From the cell containing the given text, extract its center point as (X, Y) coordinate. 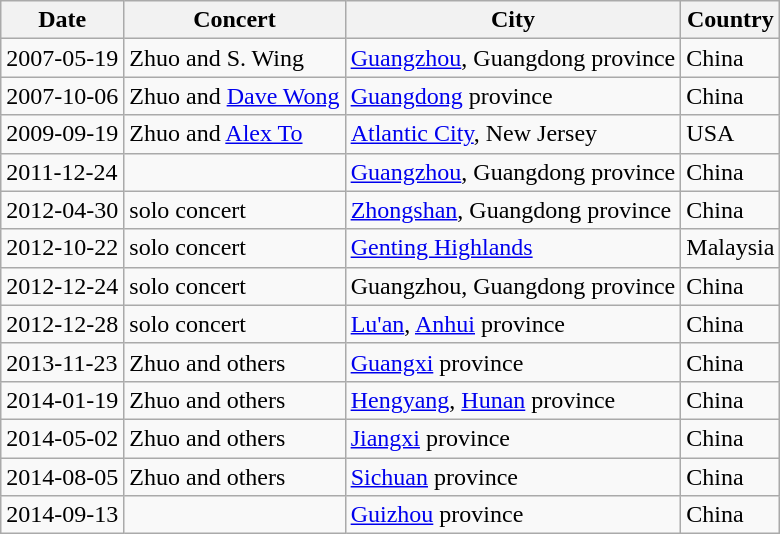
Genting Highlands (513, 248)
Sichuan province (513, 477)
2014-09-13 (62, 515)
2012-04-30 (62, 210)
City (513, 20)
Jiangxi province (513, 438)
Date (62, 20)
Hengyang, Hunan province (513, 400)
2014-08-05 (62, 477)
2009-09-19 (62, 134)
Zhuo and S. Wing (234, 58)
Guangxi province (513, 362)
Zhuo and Alex To (234, 134)
2013-11-23 (62, 362)
Malaysia (730, 248)
2012-10-22 (62, 248)
Guizhou province (513, 515)
USA (730, 134)
2014-05-02 (62, 438)
2007-05-19 (62, 58)
Concert (234, 20)
2011-12-24 (62, 172)
Zhuo and Dave Wong (234, 96)
2007-10-06 (62, 96)
Lu'an, Anhui province (513, 324)
2012-12-28 (62, 324)
Guangdong province (513, 96)
Country (730, 20)
Zhongshan, Guangdong province (513, 210)
2012-12-24 (62, 286)
Atlantic City, New Jersey (513, 134)
2014-01-19 (62, 400)
